Find where the given text appears and provide that cell's center as (x, y) coordinate. 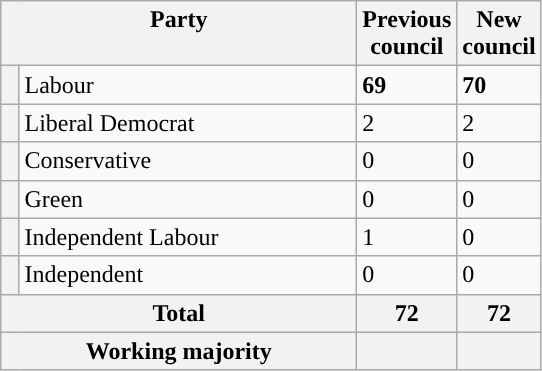
Previous council (407, 34)
Party (179, 34)
Independent (188, 275)
Total (179, 313)
Conservative (188, 161)
Labour (188, 85)
69 (407, 85)
Liberal Democrat (188, 123)
Independent Labour (188, 237)
Working majority (179, 351)
1 (407, 237)
New council (499, 34)
Green (188, 199)
70 (499, 85)
